Capture the cell that displays the provided text and extract its [X, Y] central coordinate. 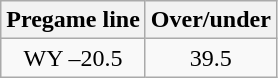
WY –20.5 [74, 58]
Over/under [210, 20]
Pregame line [74, 20]
39.5 [210, 58]
